Determine the (X, Y) coordinate at the center of the cell enclosing the given text.  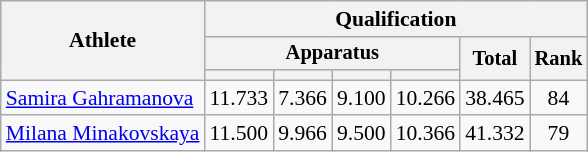
79 (559, 134)
7.366 (302, 98)
38.465 (494, 98)
Athlete (103, 40)
10.266 (426, 98)
9.100 (362, 98)
84 (559, 98)
Apparatus (333, 54)
Rank (559, 58)
Qualification (396, 19)
10.366 (426, 134)
11.733 (240, 98)
9.966 (302, 134)
41.332 (494, 134)
Samira Gahramanova (103, 98)
9.500 (362, 134)
Total (494, 58)
11.500 (240, 134)
Milana Minakovskaya (103, 134)
